Scan for the cell matching the given text and deliver its [x, y] coordinate at center. 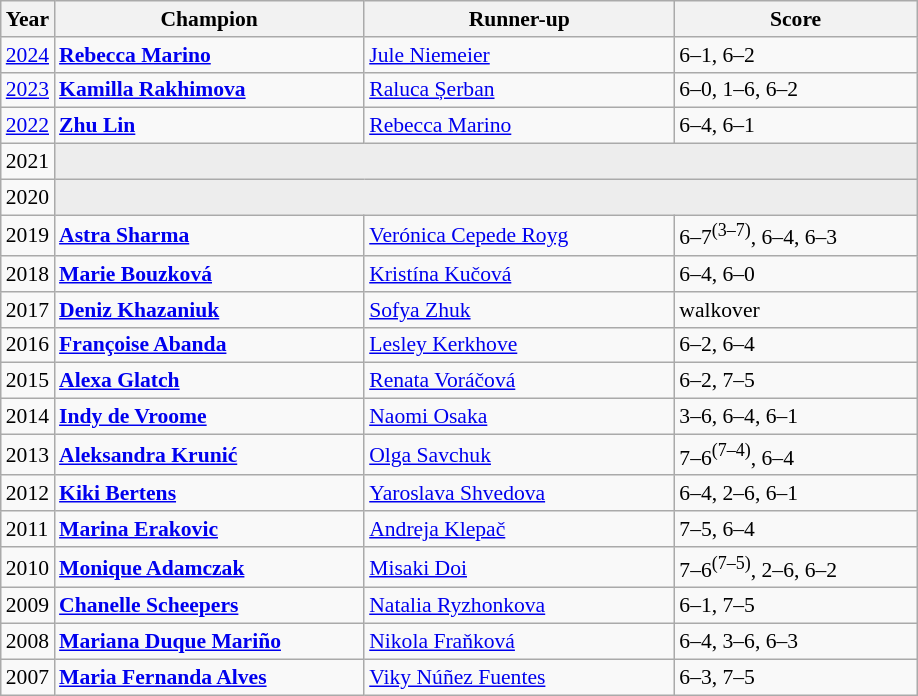
2013 [28, 454]
2011 [28, 529]
Françoise Abanda [209, 345]
Year [28, 19]
Zhu Lin [209, 126]
Monique Adamczak [209, 568]
2007 [28, 677]
Naomi Osaka [519, 417]
7–5, 6–4 [796, 529]
6–2, 7–5 [796, 381]
walkover [796, 310]
Deniz Khazaniuk [209, 310]
Astra Sharma [209, 236]
2012 [28, 494]
2016 [28, 345]
Misaki Doi [519, 568]
Jule Niemeier [519, 55]
6–3, 7–5 [796, 677]
2014 [28, 417]
2023 [28, 90]
Yaroslava Shvedova [519, 494]
2010 [28, 568]
2019 [28, 236]
Score [796, 19]
Runner-up [519, 19]
Olga Savchuk [519, 454]
Andreja Klepač [519, 529]
Mariana Duque Mariño [209, 642]
6–7(3–7), 6–4, 6–3 [796, 236]
2009 [28, 606]
Kristína Kučová [519, 274]
6–4, 6–0 [796, 274]
6–1, 6–2 [796, 55]
Viky Núñez Fuentes [519, 677]
Sofya Zhuk [519, 310]
Indy de Vroome [209, 417]
3–6, 6–4, 6–1 [796, 417]
6–2, 6–4 [796, 345]
2008 [28, 642]
2024 [28, 55]
6–4, 6–1 [796, 126]
6–4, 2–6, 6–1 [796, 494]
2022 [28, 126]
Alexa Glatch [209, 381]
Natalia Ryzhonkova [519, 606]
6–0, 1–6, 6–2 [796, 90]
Renata Voráčová [519, 381]
Lesley Kerkhove [519, 345]
Kiki Bertens [209, 494]
7–6(7–5), 2–6, 6–2 [796, 568]
Aleksandra Krunić [209, 454]
2018 [28, 274]
6–1, 7–5 [796, 606]
2020 [28, 197]
Champion [209, 19]
Marina Erakovic [209, 529]
2015 [28, 381]
Kamilla Rakhimova [209, 90]
Marie Bouzková [209, 274]
Nikola Fraňková [519, 642]
Maria Fernanda Alves [209, 677]
6–4, 3–6, 6–3 [796, 642]
Chanelle Scheepers [209, 606]
Raluca Șerban [519, 90]
7–6(7–4), 6–4 [796, 454]
2021 [28, 162]
2017 [28, 310]
Verónica Cepede Royg [519, 236]
